Search for the cell housing the specified text and yield its (x, y) center coordinate. 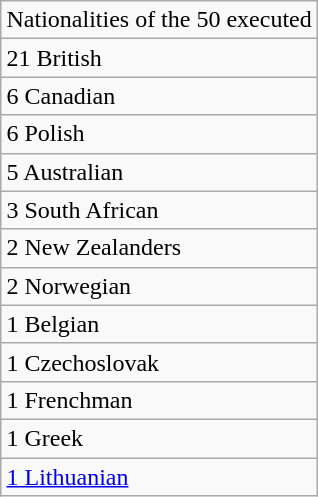
6 Polish (159, 134)
1 Czechoslovak (159, 362)
21 British (159, 58)
2 New Zealanders (159, 248)
1 Lithuanian (159, 477)
6 Canadian (159, 96)
1 Frenchman (159, 400)
5 Australian (159, 172)
Nationalities of the 50 executed (159, 20)
3 South African (159, 210)
1 Greek (159, 438)
1 Belgian (159, 324)
2 Norwegian (159, 286)
